For the text-containing cell, return its midpoint in (x, y) coordinate format. 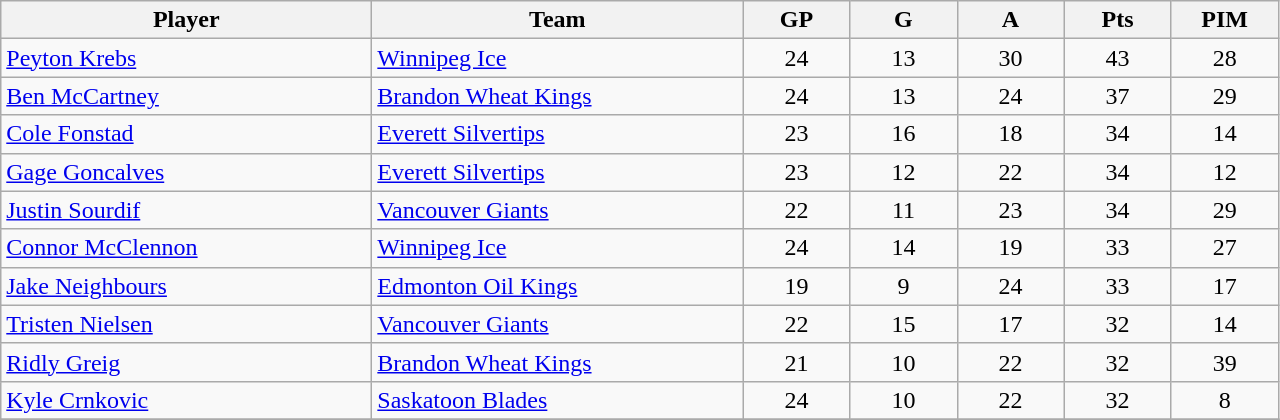
Connor McClennon (186, 248)
Tristen Nielsen (186, 324)
15 (904, 324)
Player (186, 20)
11 (904, 210)
PIM (1224, 20)
A (1010, 20)
28 (1224, 58)
GP (796, 20)
Pts (1118, 20)
21 (796, 362)
39 (1224, 362)
30 (1010, 58)
37 (1118, 96)
8 (1224, 400)
Justin Sourdif (186, 210)
Ben McCartney (186, 96)
9 (904, 286)
Kyle Crnkovic (186, 400)
43 (1118, 58)
Ridly Greig (186, 362)
16 (904, 134)
Cole Fonstad (186, 134)
18 (1010, 134)
Edmonton Oil Kings (558, 286)
Saskatoon Blades (558, 400)
Team (558, 20)
27 (1224, 248)
Peyton Krebs (186, 58)
G (904, 20)
Jake Neighbours (186, 286)
Gage Goncalves (186, 172)
